Find where the given text appears and provide that cell's center as [x, y] coordinate. 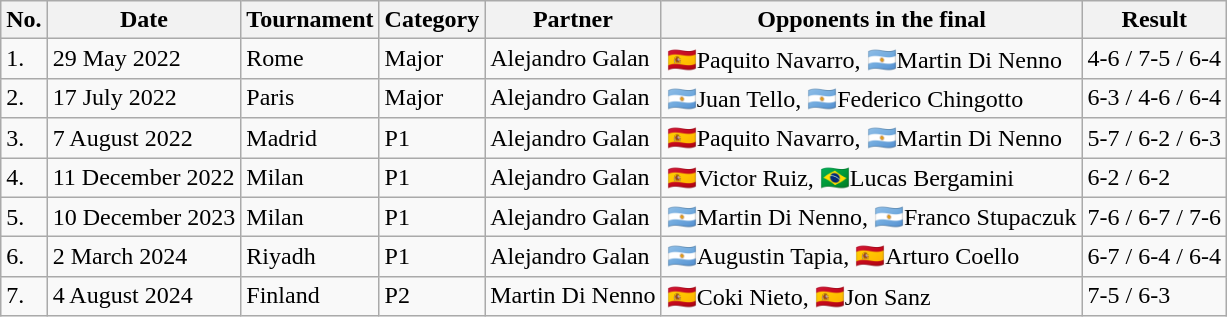
5-7 / 6-2 / 6-3 [1154, 138]
1. [24, 59]
6-2 / 6-2 [1154, 178]
No. [24, 20]
🇦🇷Juan Tello, 🇦🇷Federico Chingotto [872, 98]
Result [1154, 20]
Finland [310, 296]
Category [432, 20]
11 December 2022 [144, 178]
2 March 2024 [144, 257]
Tournament [310, 20]
17 July 2022 [144, 98]
🇪🇸Coki Nieto, 🇪🇸Jon Sanz [872, 296]
🇦🇷Augustin Tapia, 🇪🇸Arturo Coello [872, 257]
2. [24, 98]
6. [24, 257]
7. [24, 296]
Martin Di Nenno [573, 296]
4. [24, 178]
P2 [432, 296]
6-7 / 6-4 / 6-4 [1154, 257]
🇪🇸Victor Ruiz, 🇧🇷Lucas Bergamini [872, 178]
6-3 / 4-6 / 6-4 [1154, 98]
10 December 2023 [144, 217]
7-5 / 6-3 [1154, 296]
5. [24, 217]
Riyadh [310, 257]
29 May 2022 [144, 59]
4 August 2024 [144, 296]
4-6 / 7-5 / 6-4 [1154, 59]
Date [144, 20]
7 August 2022 [144, 138]
3. [24, 138]
🇦🇷Martin Di Nenno, 🇦🇷Franco Stupaczuk [872, 217]
Rome [310, 59]
Partner [573, 20]
Madrid [310, 138]
Opponents in the final [872, 20]
7-6 / 6-7 / 7-6 [1154, 217]
Paris [310, 98]
